From the cell containing the given text, extract its center point as [X, Y] coordinate. 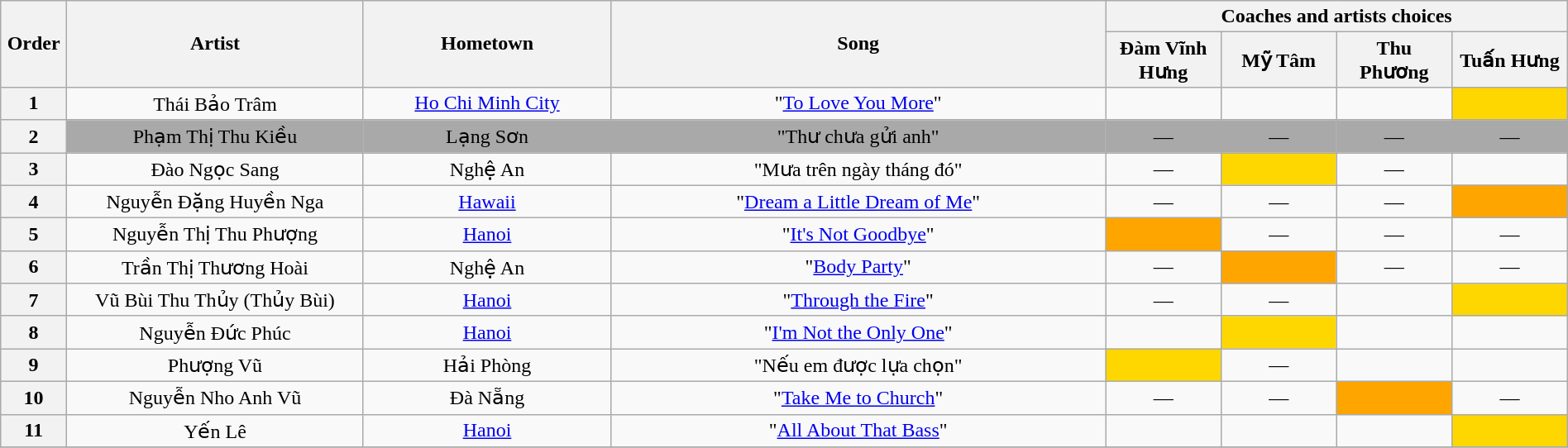
Đàm Vĩnh Hưng [1164, 60]
Song [858, 45]
Tuấn Hưng [1510, 60]
Nguyễn Đặng Huyền Nga [215, 202]
Hawaii [486, 202]
"Through the Fire" [858, 300]
9 [34, 365]
Ho Chi Minh City [486, 103]
7 [34, 300]
1 [34, 103]
6 [34, 267]
8 [34, 332]
Coaches and artists choices [1336, 17]
2 [34, 136]
Nguyễn Nho Anh Vũ [215, 398]
Artist [215, 45]
11 [34, 431]
10 [34, 398]
Trần Thị Thương Hoài [215, 267]
"It's Not Goodbye" [858, 235]
Vũ Bùi Thu Thủy (Thủy Bùi) [215, 300]
Lạng Sơn [486, 136]
"To Love You More" [858, 103]
Thái Bảo Trâm [215, 103]
Mỹ Tâm [1279, 60]
Phượng Vũ [215, 365]
"Dream a Little Dream of Me" [858, 202]
Phạm Thị Thu Kiều [215, 136]
3 [34, 169]
"All About That Bass" [858, 431]
"Thư chưa gửi anh" [858, 136]
Đào Ngọc Sang [215, 169]
Hải Phòng [486, 365]
Yến Lê [215, 431]
Hometown [486, 45]
"Mưa trên ngày tháng đó" [858, 169]
"I'm Not the Only One" [858, 332]
Thu Phương [1394, 60]
5 [34, 235]
Đà Nẵng [486, 398]
"Take Me to Church" [858, 398]
4 [34, 202]
Nguyễn Đức Phúc [215, 332]
Nguyễn Thị Thu Phượng [215, 235]
Order [34, 45]
"Nếu em được lựa chọn" [858, 365]
"Body Party" [858, 267]
